Find where the given text appears and provide that cell's center as (X, Y) coordinate. 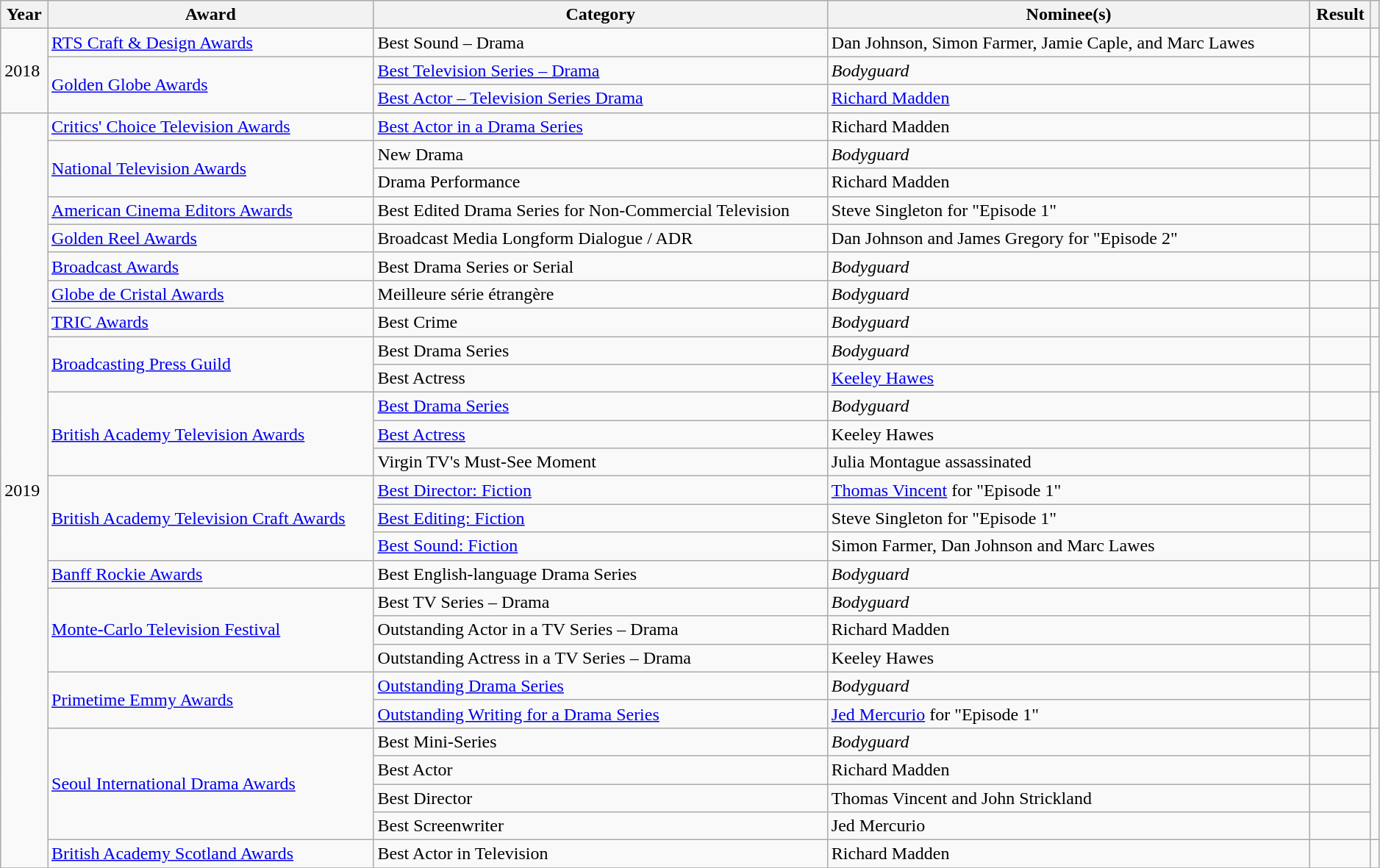
Simon Farmer, Dan Johnson and Marc Lawes (1068, 546)
Best English-language Drama Series (600, 574)
British Academy Scotland Awards (211, 854)
Broadcast Media Longform Dialogue / ADR (600, 238)
Jed Mercurio (1068, 826)
Broadcasting Press Guild (211, 365)
Best Sound – Drama (600, 43)
Best Drama Series or Serial (600, 266)
Drama Performance (600, 182)
British Academy Television Awards (211, 434)
Category (600, 15)
Outstanding Writing for a Drama Series (600, 714)
Best TV Series – Drama (600, 602)
Best Director: Fiction (600, 490)
Virgin TV's Must-See Moment (600, 462)
Golden Reel Awards (211, 238)
American Cinema Editors Awards (211, 210)
Globe de Cristal Awards (211, 294)
RTS Craft & Design Awards (211, 43)
Monte-Carlo Television Festival (211, 630)
Award (211, 15)
Seoul International Drama Awards (211, 783)
Result (1341, 15)
Year (24, 15)
National Television Awards (211, 168)
British Academy Television Craft Awards (211, 518)
Best Crime (600, 322)
TRIC Awards (211, 322)
Banff Rockie Awards (211, 574)
Nominee(s) (1068, 15)
Best Edited Drama Series for Non-Commercial Television (600, 210)
Best Editing: Fiction (600, 518)
Broadcast Awards (211, 266)
Outstanding Drama Series (600, 686)
Golden Globe Awards (211, 85)
Best Actor in a Drama Series (600, 126)
Best Actor in Television (600, 854)
Outstanding Actor in a TV Series – Drama (600, 630)
Critics' Choice Television Awards (211, 126)
Thomas Vincent for "Episode 1" (1068, 490)
2018 (24, 71)
Julia Montague assassinated (1068, 462)
Dan Johnson and James Gregory for "Episode 2" (1068, 238)
Dan Johnson, Simon Farmer, Jamie Caple, and Marc Lawes (1068, 43)
Best Mini-Series (600, 742)
Best Sound: Fiction (600, 546)
Outstanding Actress in a TV Series – Drama (600, 658)
Best Director (600, 797)
2019 (24, 490)
Best Actor (600, 770)
Jed Mercurio for "Episode 1" (1068, 714)
Primetime Emmy Awards (211, 700)
Best Television Series – Drama (600, 71)
Best Actor – Television Series Drama (600, 98)
New Drama (600, 154)
Best Screenwriter (600, 826)
Thomas Vincent and John Strickland (1068, 797)
Meilleure série étrangère (600, 294)
